Return the [X, Y] coordinate for the center point of the cell that contains the specified text.  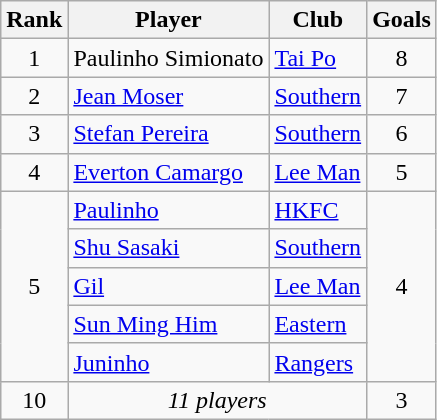
Player [168, 20]
Everton Camargo [168, 172]
10 [34, 400]
Eastern [318, 324]
7 [402, 96]
HKFC [318, 210]
1 [34, 58]
Club [318, 20]
2 [34, 96]
Paulinho [168, 210]
8 [402, 58]
Sun Ming Him [168, 324]
Tai Po [318, 58]
Rank [34, 20]
11 players [218, 400]
Stefan Pereira [168, 134]
Juninho [168, 362]
6 [402, 134]
Paulinho Simionato [168, 58]
Jean Moser [168, 96]
Goals [402, 20]
Rangers [318, 362]
Gil [168, 286]
Shu Sasaki [168, 248]
